Return the (x, y) coordinate for the center point of the cell that contains the specified text.  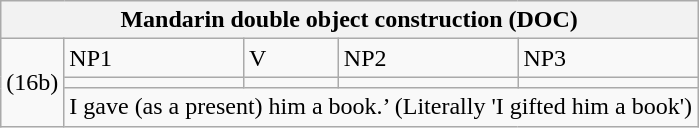
NP1 (154, 58)
I gave (as a present) him a book.’ (Literally 'I gifted him a book') (381, 107)
V (290, 58)
Mandarin double object construction (DOC) (350, 20)
(16b) (32, 82)
NP2 (428, 58)
NP3 (608, 58)
